Locate the cell with the specified text and output its (x, y) center coordinate. 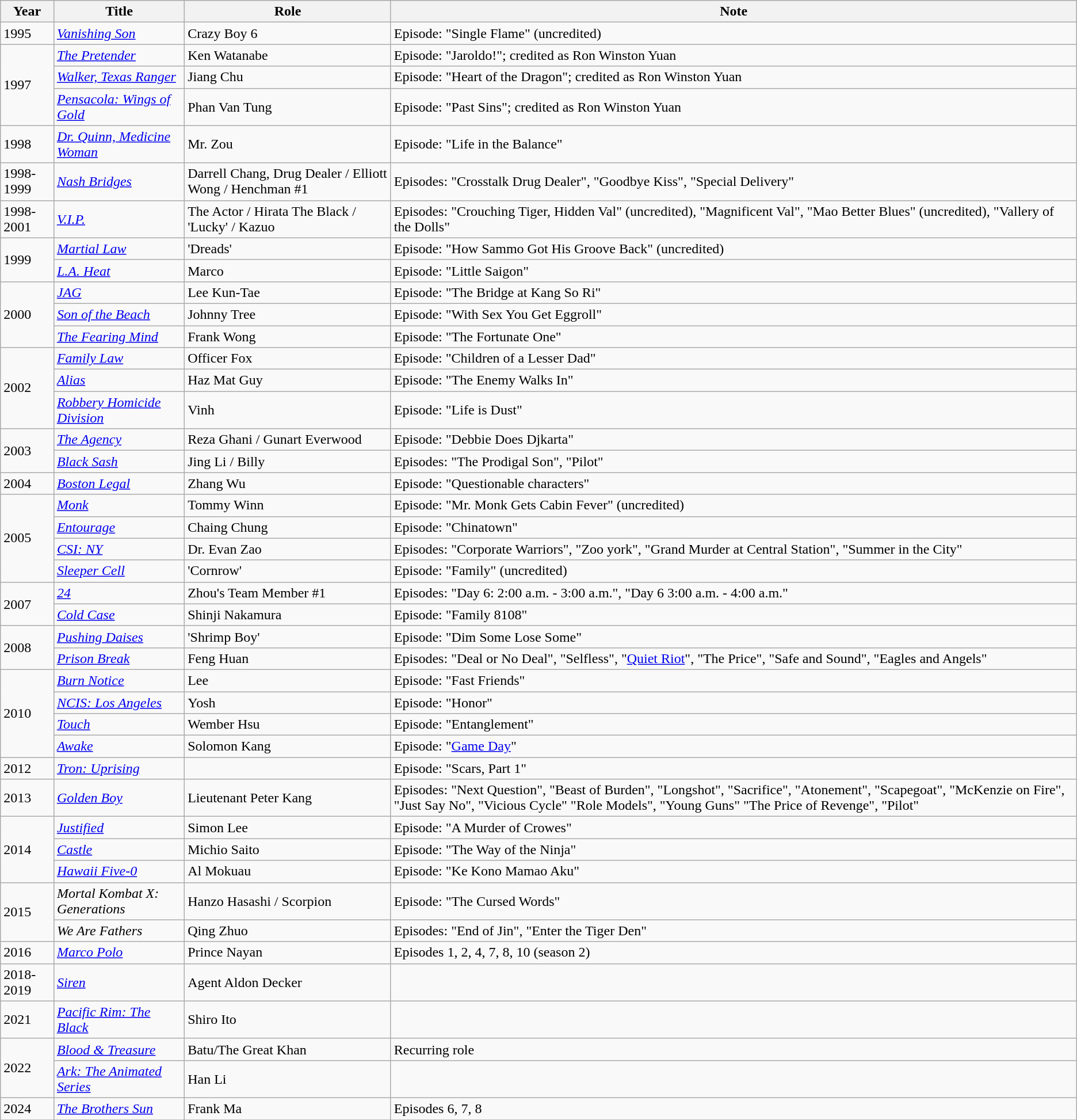
The Fearing Mind (119, 337)
Marco (288, 271)
Episode: "Honor" (734, 703)
Hawaii Five-0 (119, 871)
Episode: "Game Day" (734, 746)
Episode: "Little Saigon" (734, 271)
Title (119, 12)
Lee (288, 680)
Episode: "Mr. Monk Gets Cabin Fever" (uncredited) (734, 505)
Siren (119, 982)
Episodes: "Deal or No Deal", "Selfless", "Quiet Riot", "The Price", "Safe and Sound", "Eagles and Angels" (734, 658)
Episode: "The Bridge at Kang So Ri" (734, 292)
Episode: "Scars, Part 1" (734, 768)
We Are Fathers (119, 931)
Justified (119, 828)
Year (28, 12)
Episode: "Fast Friends" (734, 680)
Agent Aldon Decker (288, 982)
Boston Legal (119, 483)
2010 (28, 713)
Episode: "How Sammo Got His Groove Back" (uncredited) (734, 249)
Robbery Homicide Division (119, 410)
Michio Saito (288, 849)
The Brothers Sun (119, 1108)
Hanzo Hasashi / Scorpion (288, 901)
Pushing Daises (119, 637)
Episode: "Past Sins"; credited as Ron Winston Yuan (734, 107)
V.I.P. (119, 219)
Blood & Treasure (119, 1049)
Johnny Tree (288, 314)
Marco Polo (119, 953)
2004 (28, 483)
Episode: "The Enemy Walks In" (734, 380)
Role (288, 12)
Episode: "Dim Some Lose Some" (734, 637)
2002 (28, 388)
2012 (28, 768)
Touch (119, 725)
Vanishing Son (119, 33)
Entourage (119, 527)
Yosh (288, 703)
Pensacola: Wings of Gold (119, 107)
Cold Case (119, 615)
2022 (28, 1068)
Frank Wong (288, 337)
Dr. Quinn, Medicine Woman (119, 144)
The Agency (119, 440)
1995 (28, 33)
Tron: Uprising (119, 768)
Walker, Texas Ranger (119, 77)
Haz Mat Guy (288, 380)
Episodes: "Crosstalk Drug Dealer", "Goodbye Kiss", "Special Delivery" (734, 182)
Alias (119, 380)
Golden Boy (119, 798)
Crazy Boy 6 (288, 33)
Episode: "Jaroldo!"; credited as Ron Winston Yuan (734, 55)
Mortal Kombat X: Generations (119, 901)
Episodes: "The Prodigal Son", "Pilot" (734, 462)
Darrell Chang, Drug Dealer / Elliott Wong / Henchman #1 (288, 182)
Prince Nayan (288, 953)
Ken Watanabe (288, 55)
Phan Van Tung (288, 107)
2007 (28, 604)
Martial Law (119, 249)
Burn Notice (119, 680)
Pacific Rim: The Black (119, 1020)
Tommy Winn (288, 505)
2008 (28, 647)
Episode: "Heart of the Dragon"; credited as Ron Winston Yuan (734, 77)
Son of the Beach (119, 314)
Episodes 6, 7, 8 (734, 1108)
1999 (28, 260)
2000 (28, 314)
Episodes 1, 2, 4, 7, 8, 10 (season 2) (734, 953)
Episode: "Family 8108" (734, 615)
Zhou's Team Member #1 (288, 593)
Castle (119, 849)
Simon Lee (288, 828)
Episode: "With Sex You Get Eggroll" (734, 314)
Episodes: "Day 6: 2:00 a.m. - 3:00 a.m.", "Day 6 3:00 a.m. - 4:00 a.m." (734, 593)
Prison Break (119, 658)
Episode: "A Murder of Crowes" (734, 828)
Feng Huan (288, 658)
2018-2019 (28, 982)
Jiang Chu (288, 77)
NCIS: Los Angeles (119, 703)
Wember Hsu (288, 725)
L.A. Heat (119, 271)
1998-2001 (28, 219)
Episode: "The Way of the Ninja" (734, 849)
The Pretender (119, 55)
1998-1999 (28, 182)
CSI: NY (119, 549)
Officer Fox (288, 359)
Jing Li / Billy (288, 462)
Zhang Wu (288, 483)
Episode: "Family" (uncredited) (734, 571)
Lieutenant Peter Kang (288, 798)
Reza Ghani / Gunart Everwood (288, 440)
'Cornrow' (288, 571)
Qing Zhuo (288, 931)
Black Sash (119, 462)
24 (119, 593)
Solomon Kang (288, 746)
Episodes: "End of Jin", "Enter the Tiger Den" (734, 931)
Frank Ma (288, 1108)
2021 (28, 1020)
Sleeper Cell (119, 571)
Episode: "Chinatown" (734, 527)
Episode: "Questionable characters" (734, 483)
1998 (28, 144)
Nash Bridges (119, 182)
2016 (28, 953)
Batu/The Great Khan (288, 1049)
The Actor / Hirata The Black / 'Lucky' / Kazuo (288, 219)
2024 (28, 1108)
Episode: "Entanglement" (734, 725)
Awake (119, 746)
Al Mokuau (288, 871)
Episode: "The Cursed Words" (734, 901)
JAG (119, 292)
Episode: "Life is Dust" (734, 410)
2003 (28, 451)
Vinh (288, 410)
Lee Kun-Tae (288, 292)
Han Li (288, 1079)
1997 (28, 85)
'Dreads' (288, 249)
Ark: The Animated Series (119, 1079)
Chaing Chung (288, 527)
Note (734, 12)
Shiro Ito (288, 1020)
Episode: "Ke Kono Mamao Aku" (734, 871)
Episode: "Children of a Lesser Dad" (734, 359)
2005 (28, 538)
'Shrimp Boy' (288, 637)
Episodes: "Corporate Warriors", "Zoo york", "Grand Murder at Central Station", "Summer in the City" (734, 549)
Monk (119, 505)
Episode: "Life in the Balance" (734, 144)
Family Law (119, 359)
2015 (28, 912)
Episode: "Single Flame" (uncredited) (734, 33)
Episodes: "Crouching Tiger, Hidden Val" (uncredited), "Magnificent Val", "Mao Better Blues" (uncredited), "Vallery of the Dolls" (734, 219)
Recurring role (734, 1049)
Mr. Zou (288, 144)
Shinji Nakamura (288, 615)
Episode: "The Fortunate One" (734, 337)
Episode: "Debbie Does Djkarta" (734, 440)
Dr. Evan Zao (288, 549)
2013 (28, 798)
2014 (28, 849)
